Determine the (X, Y) coordinate at the center of the cell enclosing the given text.  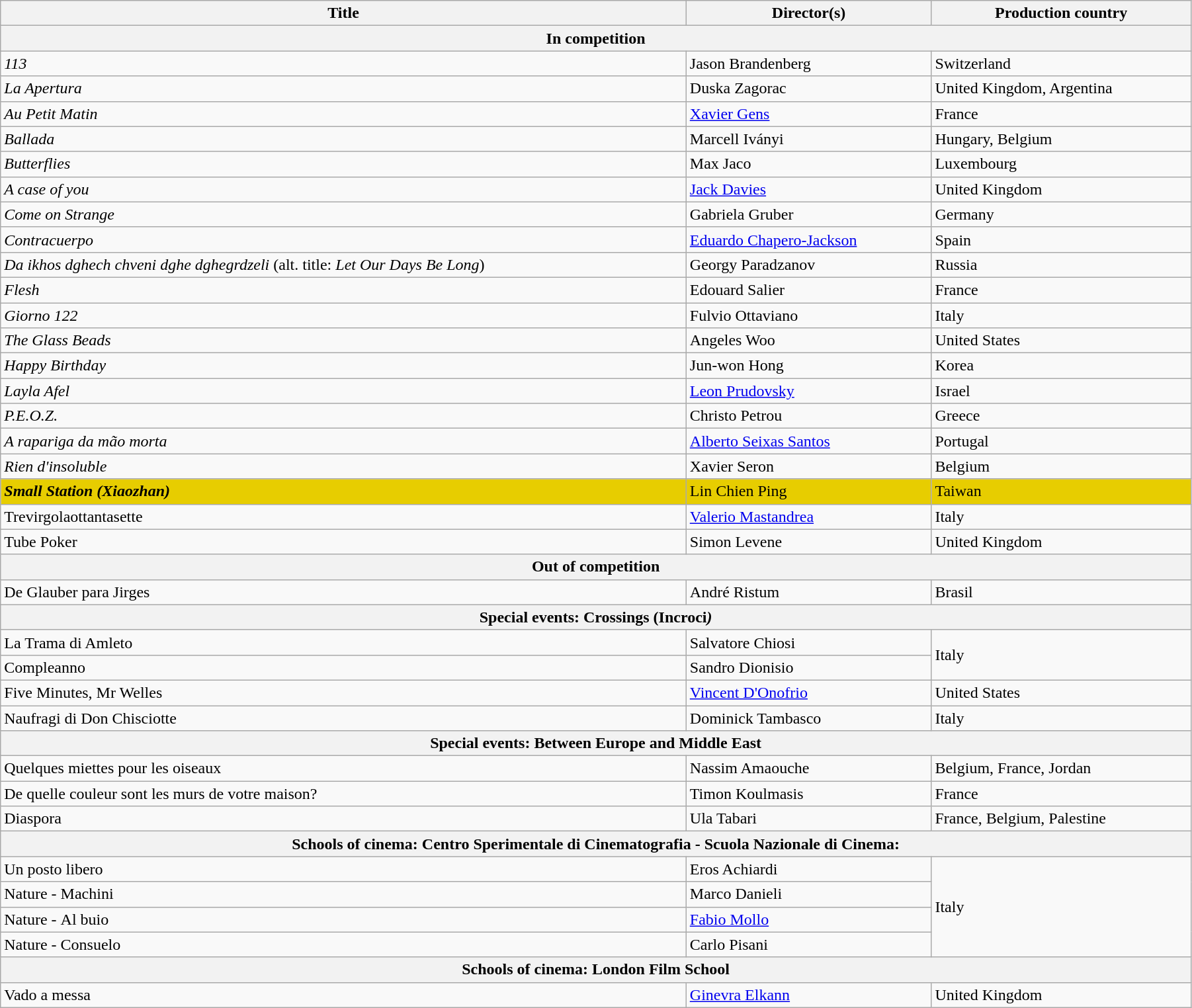
Diaspora (344, 819)
Valerio Mastandrea (808, 517)
A rapariga da mão morta (344, 441)
Jason Brandenberg (808, 63)
Spain (1061, 239)
Vado a messa (344, 995)
P.E.O.Z. (344, 416)
Special events: Crossings (Incroci) (596, 617)
Greece (1061, 416)
Ballada (344, 139)
De Glauber para Jirges (344, 592)
United Kingdom, Argentina (1061, 89)
Contracuerpo (344, 239)
Xavier Gens (808, 114)
Duska Zagorac (808, 89)
Switzerland (1061, 63)
Angeles Woo (808, 341)
Nature - Consuelo (344, 945)
Production country (1061, 13)
Carlo Pisani (808, 945)
Sandro Dionisio (808, 667)
Ula Tabari (808, 819)
Gabriela Gruber (808, 214)
Max Jaco (808, 164)
Schools of cinema: Centro Sperimentale di Cinematografia - Scuola Nazionale di Cinema: (596, 844)
Out of competition (596, 567)
Happy Birthday (344, 366)
Christo Petrou (808, 416)
Un posto libero (344, 869)
Korea (1061, 366)
France, Belgium, Palestine (1061, 819)
Small Station (Xiaozhan) (344, 491)
Edouard Salier (808, 290)
Portugal (1061, 441)
Giorno 122 (344, 315)
Compleanno (344, 667)
Nature - Machini (344, 894)
Alberto Seixas Santos (808, 441)
Quelques miettes pour les oiseaux (344, 769)
Marco Danieli (808, 894)
Ginevra Elkann (808, 995)
Special events: Between Europe and Middle East (596, 743)
Layla Afel (344, 391)
Fabio Mollo (808, 919)
Nassim Amaouche (808, 769)
In competition (596, 38)
Fulvio Ottaviano (808, 315)
De quelle couleur sont les murs de votre maison? (344, 794)
Tube Poker (344, 542)
Brasil (1061, 592)
Title (344, 13)
La Apertura (344, 89)
Five Minutes, Mr Welles (344, 693)
Director(s) (808, 13)
André Ristum (808, 592)
Xavier Seron (808, 466)
Nature - Al buio (344, 919)
Vincent D'Onofrio (808, 693)
Dominick Tambasco (808, 718)
Georgy Paradzanov (808, 265)
Come on Strange (344, 214)
Hungary, Belgium (1061, 139)
Salvatore Chiosi (808, 642)
Belgium (1061, 466)
Russia (1061, 265)
Timon Koulmasis (808, 794)
Butterflies (344, 164)
Eduardo Chapero-Jackson (808, 239)
Leon Prudovsky (808, 391)
La Trama di Amleto (344, 642)
Au Petit Matin (344, 114)
Lin Chien Ping (808, 491)
Eros Achiardi (808, 869)
Belgium, France, Jordan (1061, 769)
Israel (1061, 391)
Germany (1061, 214)
Taiwan (1061, 491)
Jun-won Hong (808, 366)
Marcell Iványi (808, 139)
Trevirgolaottantasette (344, 517)
A case of you (344, 189)
Jack Davies (808, 189)
113 (344, 63)
Simon Levene (808, 542)
Da ikhos dghech chveni dghe dghegrdzeli (alt. title: Let Our Days Be Long) (344, 265)
Naufragi di Don Chisciotte (344, 718)
The Glass Beads (344, 341)
Schools of cinema: London Film School (596, 970)
Rien d'insoluble (344, 466)
Flesh (344, 290)
Luxembourg (1061, 164)
